From the cell containing the given text, extract its center point as (X, Y) coordinate. 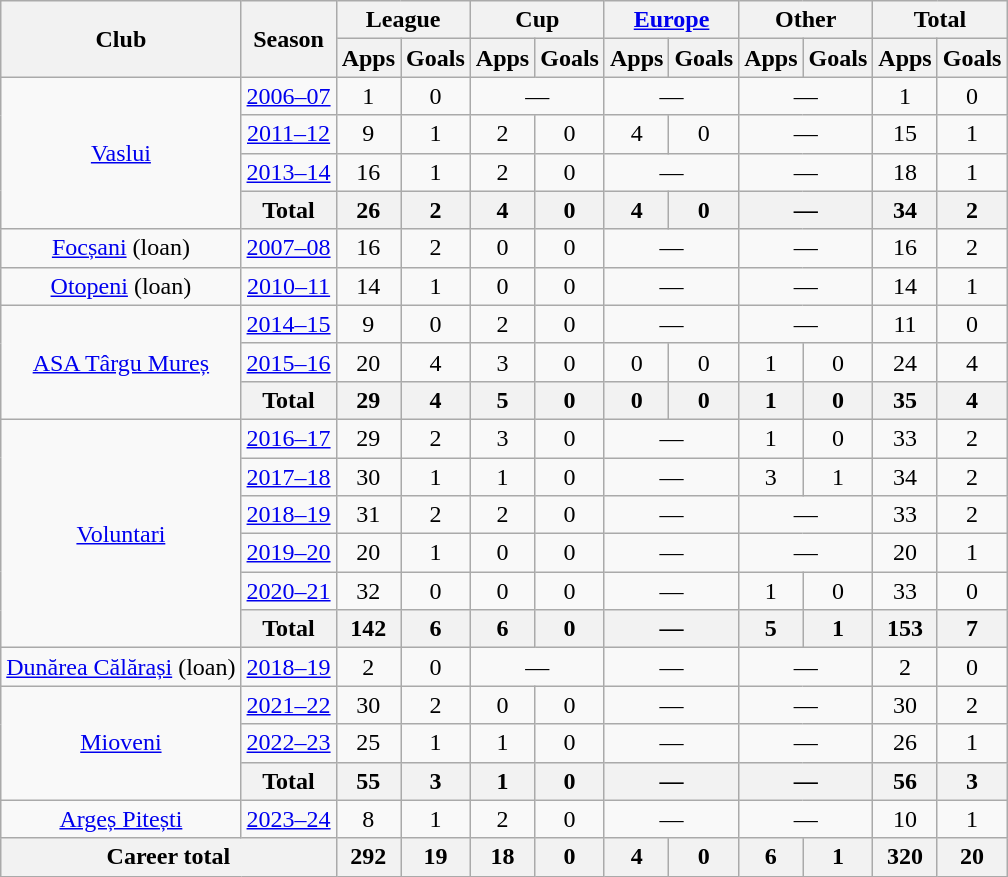
10 (905, 819)
8 (368, 819)
Argeș Pitești (121, 819)
142 (368, 629)
Dunărea Călărași (loan) (121, 667)
Europe (671, 20)
2019–20 (288, 553)
2020–21 (288, 591)
2015–16 (288, 362)
2017–18 (288, 477)
Voluntari (121, 533)
2022–23 (288, 743)
Career total (168, 857)
2010–11 (288, 286)
2007–08 (288, 248)
2013–14 (288, 172)
56 (905, 781)
Season (288, 39)
15 (905, 134)
2023–24 (288, 819)
31 (368, 515)
Focșani (loan) (121, 248)
Cup (537, 20)
32 (368, 591)
Vaslui (121, 153)
ASA Târgu Mureș (121, 362)
2021–22 (288, 705)
2016–17 (288, 438)
25 (368, 743)
Otopeni (loan) (121, 286)
35 (905, 400)
24 (905, 362)
320 (905, 857)
7 (972, 629)
292 (368, 857)
2011–12 (288, 134)
2006–07 (288, 96)
153 (905, 629)
11 (905, 324)
55 (368, 781)
Mioveni (121, 743)
2014–15 (288, 324)
Other (806, 20)
19 (436, 857)
League (403, 20)
Club (121, 39)
